Locate the cell with the specified text and output its (X, Y) center coordinate. 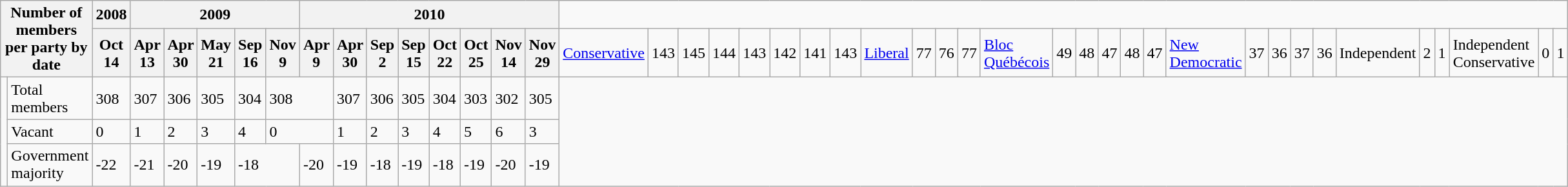
2008 (111, 15)
2009 (215, 15)
Sep 15 (414, 53)
Oct 25 (476, 53)
76 (946, 53)
New Democratic (1205, 53)
Sep 16 (250, 53)
Conservative (604, 53)
May 21 (216, 53)
302 (508, 98)
5 (476, 132)
Independent Conservative (1494, 53)
Apr 9 (316, 53)
Nov 14 (508, 53)
-21 (147, 165)
Apr 13 (147, 53)
Oct 22 (445, 53)
2010 (429, 15)
Nov 29 (542, 53)
Sep 2 (382, 53)
Number of membersper party by date (46, 39)
Liberal (887, 53)
Independent (1378, 53)
49 (1065, 53)
141 (816, 53)
-22 (111, 165)
Vacant (50, 132)
6 (508, 132)
145 (693, 53)
303 (476, 98)
Nov 9 (283, 53)
144 (724, 53)
142 (785, 53)
Oct 14 (111, 53)
Bloc Québécois (1016, 53)
Government majority (50, 165)
Total members (50, 98)
